Extract the (x, y) coordinate from the center of the cell holding the provided text.  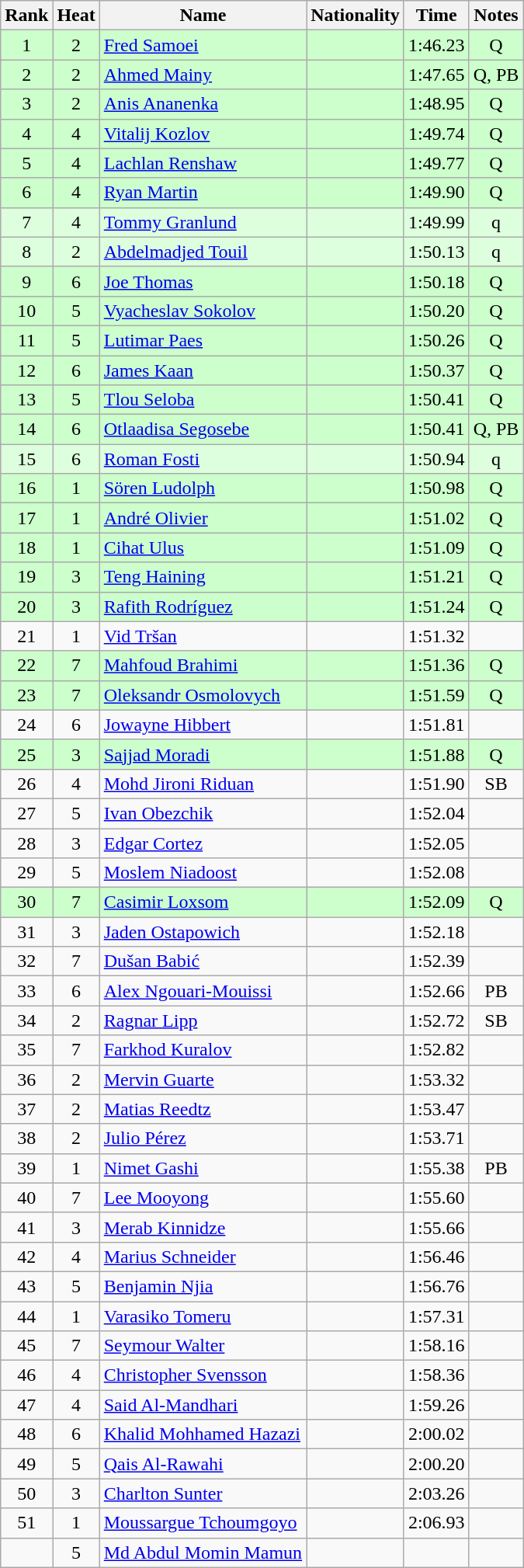
20 (26, 607)
28 (26, 843)
1:48.95 (436, 104)
26 (26, 784)
12 (26, 370)
35 (26, 1050)
Qais Al-Rawahi (203, 1464)
Notes (496, 16)
47 (26, 1405)
14 (26, 429)
Lutimar Paes (203, 340)
Vyacheslav Sokolov (203, 311)
31 (26, 932)
1:56.46 (436, 1257)
1:51.21 (436, 577)
Roman Fosti (203, 459)
1:55.38 (436, 1168)
Tommy Granlund (203, 222)
2:00.02 (436, 1434)
10 (26, 311)
Teng Haining (203, 577)
1:52.04 (436, 813)
1:59.26 (436, 1405)
1:56.76 (436, 1286)
1:47.65 (436, 75)
Fred Samoei (203, 45)
2:00.20 (436, 1464)
1:52.39 (436, 961)
1:51.36 (436, 666)
Casimir Loxsom (203, 902)
1:51.24 (436, 607)
1:50.26 (436, 340)
1:52.09 (436, 902)
19 (26, 577)
Anis Ananenka (203, 104)
13 (26, 400)
1:50.94 (436, 459)
21 (26, 636)
36 (26, 1080)
2:06.93 (436, 1523)
1:51.81 (436, 725)
1:50.37 (436, 370)
15 (26, 459)
9 (26, 281)
Name (203, 16)
17 (26, 518)
40 (26, 1198)
1:53.32 (436, 1080)
27 (26, 813)
Ragnar Lipp (203, 1020)
1:49.99 (436, 222)
1:58.16 (436, 1346)
2:03.26 (436, 1493)
37 (26, 1109)
48 (26, 1434)
Rafith Rodríguez (203, 607)
Abdelmadjed Touil (203, 252)
Said Al-Mandhari (203, 1405)
Joe Thomas (203, 281)
1:51.02 (436, 518)
16 (26, 488)
Lee Mooyong (203, 1198)
Time (436, 16)
46 (26, 1375)
33 (26, 991)
Mohd Jironi Riduan (203, 784)
Moussargue Tchoumgoyo (203, 1523)
1:50.20 (436, 311)
Merab Kinnidze (203, 1227)
Nimet Gashi (203, 1168)
Ivan Obezchik (203, 813)
1:50.13 (436, 252)
Seymour Walter (203, 1346)
Vid Tršan (203, 636)
1:49.77 (436, 163)
1:57.31 (436, 1316)
Julio Pérez (203, 1139)
1:51.90 (436, 784)
Ryan Martin (203, 193)
1:52.82 (436, 1050)
44 (26, 1316)
18 (26, 548)
Jaden Ostapowich (203, 932)
50 (26, 1493)
8 (26, 252)
24 (26, 725)
Lachlan Renshaw (203, 163)
1:46.23 (436, 45)
34 (26, 1020)
Md Abdul Momin Mamun (203, 1552)
1:51.09 (436, 548)
Mervin Guarte (203, 1080)
41 (26, 1227)
Otlaadisa Segosebe (203, 429)
Tlou Seloba (203, 400)
Sajjad Moradi (203, 754)
43 (26, 1286)
1:52.66 (436, 991)
Charlton Sunter (203, 1493)
Rank (26, 16)
Benjamin Njia (203, 1286)
Jowayne Hibbert (203, 725)
Christopher Svensson (203, 1375)
Dušan Babić (203, 961)
49 (26, 1464)
Khalid Mohhamed Hazazi (203, 1434)
Heat (76, 16)
Farkhod Kuralov (203, 1050)
1:50.18 (436, 281)
1:53.47 (436, 1109)
22 (26, 666)
André Olivier (203, 518)
Alex Ngouari-Mouissi (203, 991)
1:58.36 (436, 1375)
Ahmed Mainy (203, 75)
45 (26, 1346)
1:53.71 (436, 1139)
Oleksandr Osmolovych (203, 695)
1:50.98 (436, 488)
30 (26, 902)
1:55.60 (436, 1198)
32 (26, 961)
1:51.32 (436, 636)
Mahfoud Brahimi (203, 666)
James Kaan (203, 370)
25 (26, 754)
1:49.90 (436, 193)
38 (26, 1139)
1:52.72 (436, 1020)
Sören Ludolph (203, 488)
29 (26, 873)
23 (26, 695)
1:52.08 (436, 873)
Matias Reedtz (203, 1109)
42 (26, 1257)
1:49.74 (436, 134)
1:55.66 (436, 1227)
11 (26, 340)
1:52.18 (436, 932)
Marius Schneider (203, 1257)
Vitalij Kozlov (203, 134)
51 (26, 1523)
Nationality (356, 16)
Edgar Cortez (203, 843)
Moslem Niadoost (203, 873)
Varasiko Tomeru (203, 1316)
Cihat Ulus (203, 548)
39 (26, 1168)
1:51.88 (436, 754)
1:52.05 (436, 843)
1:51.59 (436, 695)
